Pinpoint the cell where the given text exists, returning its [x, y] midpoint coordinate. 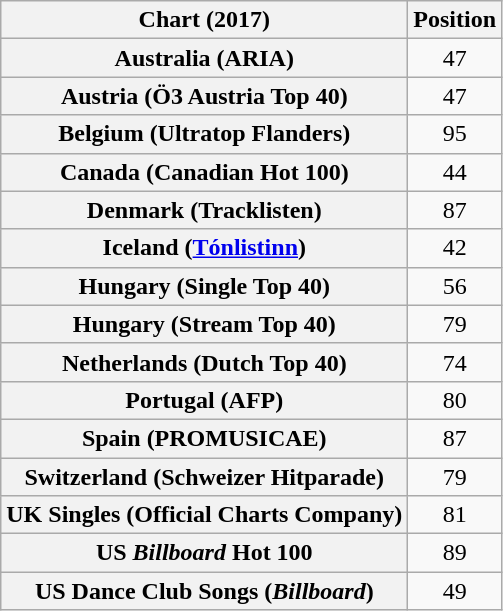
Iceland (Tónlistinn) [204, 248]
89 [455, 553]
US Dance Club Songs (Billboard) [204, 591]
Hungary (Stream Top 40) [204, 324]
95 [455, 134]
Hungary (Single Top 40) [204, 286]
US Billboard Hot 100 [204, 553]
Netherlands (Dutch Top 40) [204, 362]
Chart (2017) [204, 20]
Switzerland (Schweizer Hitparade) [204, 477]
Australia (ARIA) [204, 58]
Position [455, 20]
Austria (Ö3 Austria Top 40) [204, 96]
80 [455, 400]
56 [455, 286]
Canada (Canadian Hot 100) [204, 172]
Belgium (Ultratop Flanders) [204, 134]
Denmark (Tracklisten) [204, 210]
81 [455, 515]
Portugal (AFP) [204, 400]
74 [455, 362]
Spain (PROMUSICAE) [204, 438]
49 [455, 591]
44 [455, 172]
UK Singles (Official Charts Company) [204, 515]
42 [455, 248]
